Output the (X, Y) coordinate of the center of the cell containing the given text.  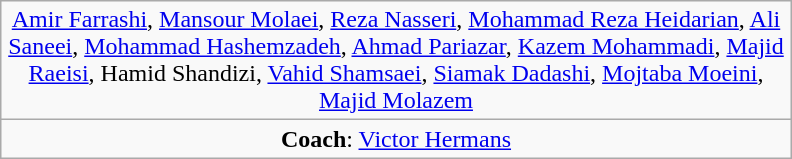
Coach: Victor Hermans (396, 139)
